Scan for the cell matching the given text and deliver its [x, y] coordinate at center. 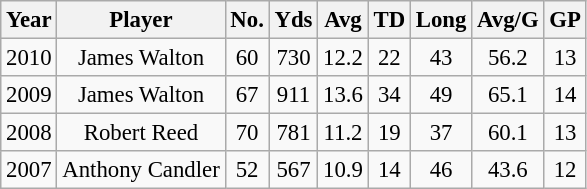
No. [247, 20]
Long [440, 20]
12.2 [343, 58]
730 [294, 58]
Anthony Candler [141, 170]
46 [440, 170]
Player [141, 20]
13.6 [343, 95]
70 [247, 133]
12 [565, 170]
49 [440, 95]
911 [294, 95]
52 [247, 170]
567 [294, 170]
67 [247, 95]
60 [247, 58]
43.6 [508, 170]
Yds [294, 20]
56.2 [508, 58]
2010 [29, 58]
781 [294, 133]
Robert Reed [141, 133]
60.1 [508, 133]
Year [29, 20]
11.2 [343, 133]
34 [389, 95]
TD [389, 20]
22 [389, 58]
19 [389, 133]
37 [440, 133]
10.9 [343, 170]
2009 [29, 95]
43 [440, 58]
2007 [29, 170]
65.1 [508, 95]
GP [565, 20]
2008 [29, 133]
Avg [343, 20]
Avg/G [508, 20]
